Return the (x, y) coordinate for the center point of the cell that contains the specified text.  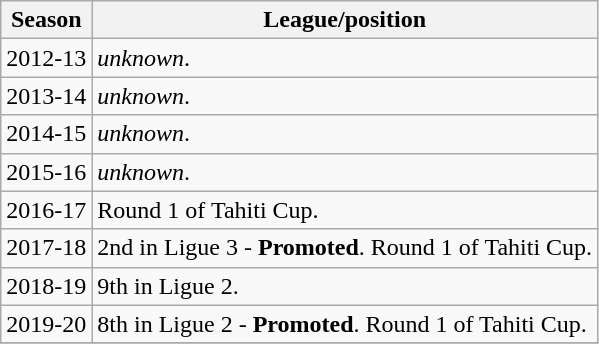
2nd in Ligue 3 - Promoted. Round 1 of Tahiti Cup. (345, 248)
2014-15 (46, 134)
2019-20 (46, 324)
2017-18 (46, 248)
Season (46, 20)
8th in Ligue 2 - Promoted. Round 1 of Tahiti Cup. (345, 324)
Round 1 of Tahiti Cup. (345, 210)
2018-19 (46, 286)
League/position (345, 20)
2015-16 (46, 172)
2012-13 (46, 58)
9th in Ligue 2. (345, 286)
2013-14 (46, 96)
2016-17 (46, 210)
